Provide the [x, y] coordinate of the cell's center where the given text is located.  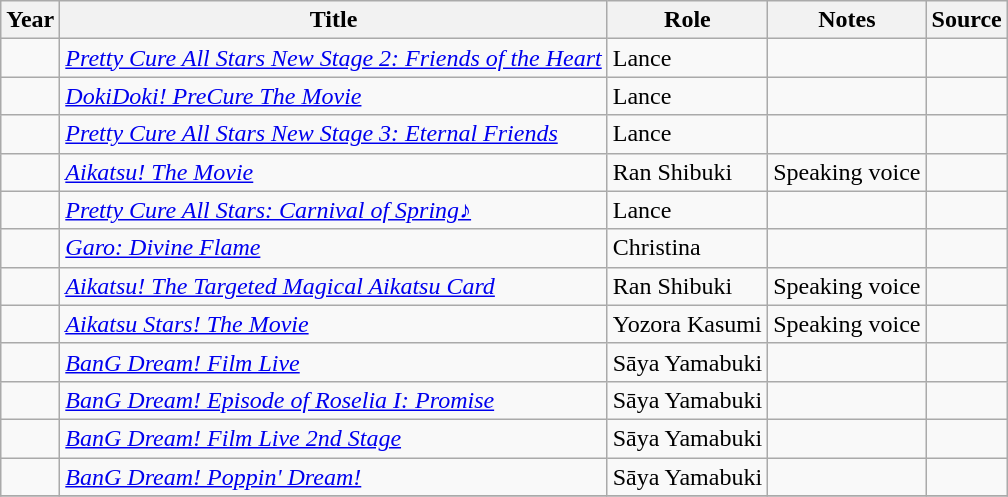
DokiDoki! PreCure The Movie [334, 96]
Year [30, 20]
Pretty Cure All Stars New Stage 3: Eternal Friends [334, 134]
BanG Dream! Episode of Roselia I: Promise [334, 400]
Garo: Divine Flame [334, 248]
Yozora Kasumi [687, 324]
BanG Dream! Poppin' Dream! [334, 477]
BanG Dream! Film Live 2nd Stage [334, 438]
Title [334, 20]
Source [966, 20]
BanG Dream! Film Live [334, 362]
Pretty Cure All Stars New Stage 2: Friends of the Heart [334, 58]
Aikatsu! The Movie [334, 172]
Notes [847, 20]
Pretty Cure All Stars: Carnival of Spring♪ [334, 210]
Role [687, 20]
Christina [687, 248]
Aikatsu Stars! The Movie [334, 324]
Aikatsu! The Targeted Magical Aikatsu Card [334, 286]
